Determine the (X, Y) coordinate at the center of the cell enclosing the given text.  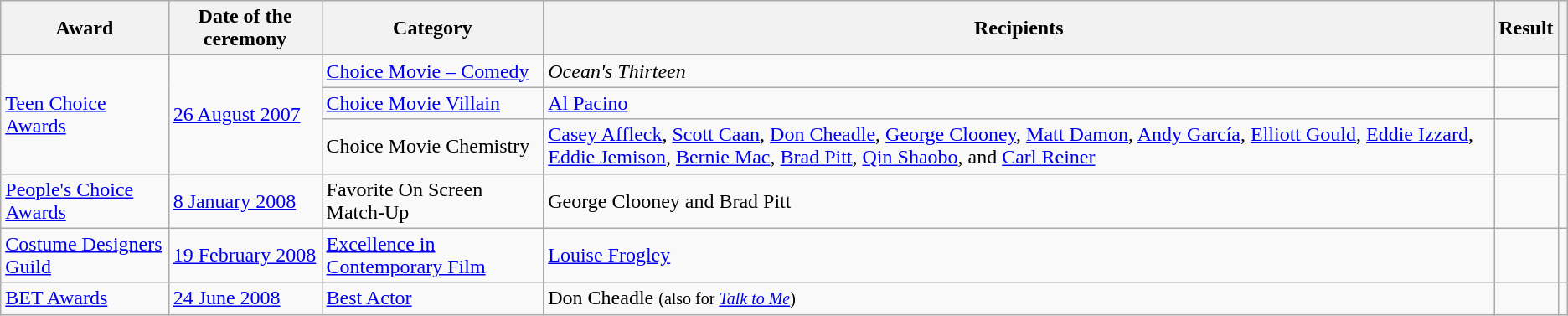
Costume Designers Guild (85, 255)
24 June 2008 (245, 298)
Don Cheadle (also for Talk to Me) (1019, 298)
Al Pacino (1019, 103)
Teen Choice Awards (85, 114)
Choice Movie – Comedy (432, 71)
19 February 2008 (245, 255)
26 August 2007 (245, 114)
Award (85, 28)
Recipients (1019, 28)
People's Choice Awards (85, 201)
BET Awards (85, 298)
Favorite On Screen Match-Up (432, 201)
Ocean's Thirteen (1019, 71)
Best Actor (432, 298)
Choice Movie Chemistry (432, 146)
George Clooney and Brad Pitt (1019, 201)
Excellence in Contemporary Film (432, 255)
Choice Movie Villain (432, 103)
8 January 2008 (245, 201)
Date of the ceremony (245, 28)
Category (432, 28)
Result (1526, 28)
Louise Frogley (1019, 255)
